Return [x, y] of the center of cell containing provided text 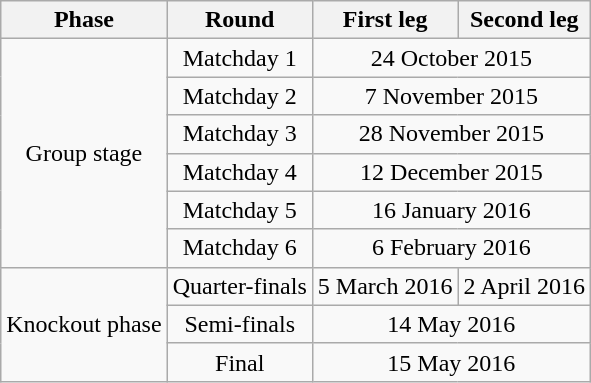
Knockout phase [84, 324]
Quarter-finals [240, 286]
Final [240, 362]
7 November 2015 [451, 96]
5 March 2016 [385, 286]
14 May 2016 [451, 324]
First leg [385, 20]
Matchday 1 [240, 58]
12 December 2015 [451, 172]
Matchday 5 [240, 210]
Round [240, 20]
28 November 2015 [451, 134]
Phase [84, 20]
Matchday 2 [240, 96]
15 May 2016 [451, 362]
24 October 2015 [451, 58]
Matchday 6 [240, 248]
Matchday 4 [240, 172]
Second leg [524, 20]
Semi-finals [240, 324]
16 January 2016 [451, 210]
6 February 2016 [451, 248]
Matchday 3 [240, 134]
Group stage [84, 153]
2 April 2016 [524, 286]
